Capture the cell that displays the provided text and extract its [X, Y] central coordinate. 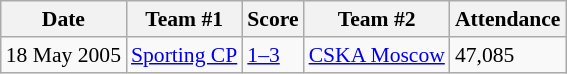
Sporting CP [184, 55]
Attendance [508, 19]
Score [272, 19]
CSKA Moscow [377, 55]
Date [64, 19]
47,085 [508, 55]
18 May 2005 [64, 55]
1–3 [272, 55]
Team #2 [377, 19]
Team #1 [184, 19]
